From the cell containing the given text, extract its center point as (X, Y) coordinate. 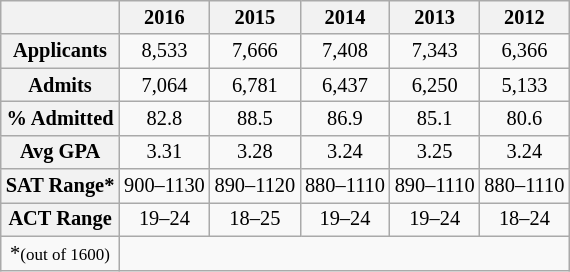
86.9 (345, 119)
80.6 (525, 119)
6,250 (435, 85)
7,064 (164, 85)
7,408 (345, 51)
82.8 (164, 119)
18–25 (255, 220)
3.28 (255, 152)
SAT Range* (60, 186)
Applicants (60, 51)
18–24 (525, 220)
2015 (255, 18)
7,343 (435, 51)
7,666 (255, 51)
Avg GPA (60, 152)
900–1130 (164, 186)
890–1120 (255, 186)
Admits (60, 85)
*(out of 1600) (60, 253)
2016 (164, 18)
8,533 (164, 51)
6,437 (345, 85)
6,781 (255, 85)
85.1 (435, 119)
88.5 (255, 119)
890–1110 (435, 186)
2013 (435, 18)
6,366 (525, 51)
3.25 (435, 152)
% Admitted (60, 119)
5,133 (525, 85)
2014 (345, 18)
ACT Range (60, 220)
2012 (525, 18)
3.31 (164, 152)
